Return [x, y] of the center of cell containing provided text 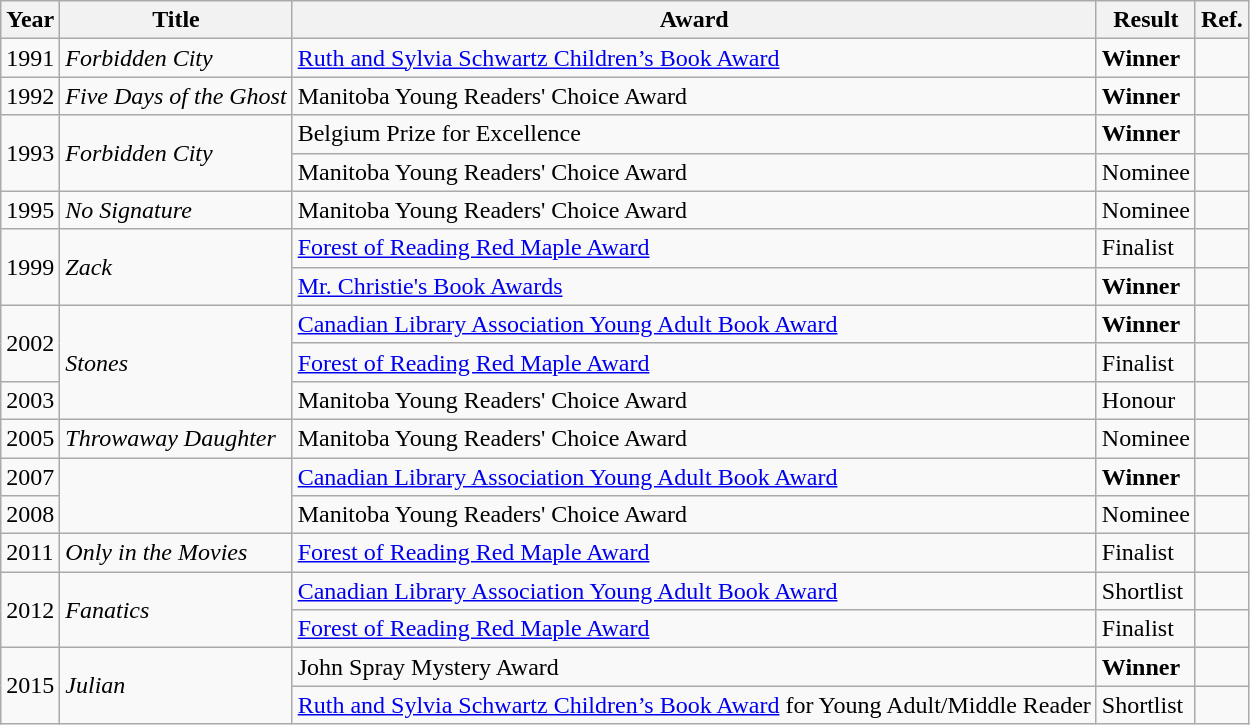
1999 [30, 267]
1995 [30, 210]
Julian [176, 686]
No Signature [176, 210]
Five Days of the Ghost [176, 96]
Ruth and Sylvia Schwartz Children’s Book Award for Young Adult/Middle Reader [694, 705]
Ruth and Sylvia Schwartz Children’s Book Award [694, 58]
Year [30, 20]
2012 [30, 610]
2008 [30, 515]
Award [694, 20]
Throwaway Daughter [176, 438]
Only in the Movies [176, 553]
Fanatics [176, 610]
2003 [30, 400]
Zack [176, 267]
1992 [30, 96]
Honour [1146, 400]
John Spray Mystery Award [694, 667]
2005 [30, 438]
2011 [30, 553]
2007 [30, 477]
1991 [30, 58]
Belgium Prize for Excellence [694, 134]
2015 [30, 686]
Title [176, 20]
Stones [176, 362]
2002 [30, 343]
Mr. Christie's Book Awards [694, 286]
1993 [30, 153]
Ref. [1222, 20]
Result [1146, 20]
